From the cell containing the given text, extract its center point as (x, y) coordinate. 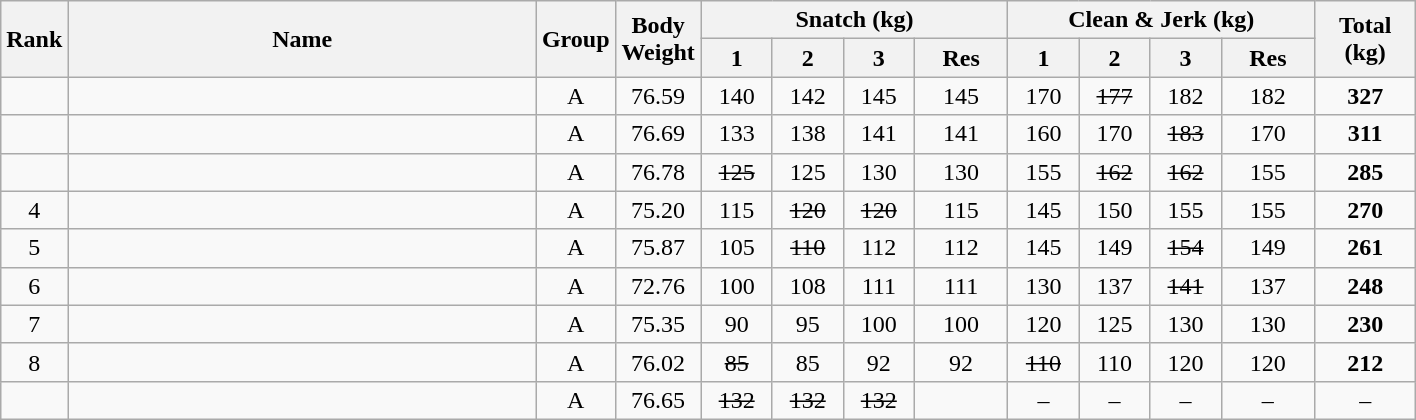
75.87 (658, 248)
327 (1366, 96)
Rank (34, 39)
6 (34, 286)
76.69 (658, 134)
Snatch (kg) (854, 20)
Total (kg) (1366, 39)
76.02 (658, 362)
75.35 (658, 324)
138 (808, 134)
90 (736, 324)
5 (34, 248)
95 (808, 324)
108 (808, 286)
140 (736, 96)
150 (1114, 210)
8 (34, 362)
261 (1366, 248)
183 (1186, 134)
4 (34, 210)
76.78 (658, 172)
105 (736, 248)
160 (1044, 134)
177 (1114, 96)
76.65 (658, 400)
248 (1366, 286)
133 (736, 134)
285 (1366, 172)
212 (1366, 362)
75.20 (658, 210)
Body Weight (658, 39)
Name (302, 39)
270 (1366, 210)
76.59 (658, 96)
72.76 (658, 286)
311 (1366, 134)
154 (1186, 248)
230 (1366, 324)
142 (808, 96)
Clean & Jerk (kg) (1162, 20)
Group (576, 39)
7 (34, 324)
